Pinpoint the cell where the given text exists, returning its (X, Y) midpoint coordinate. 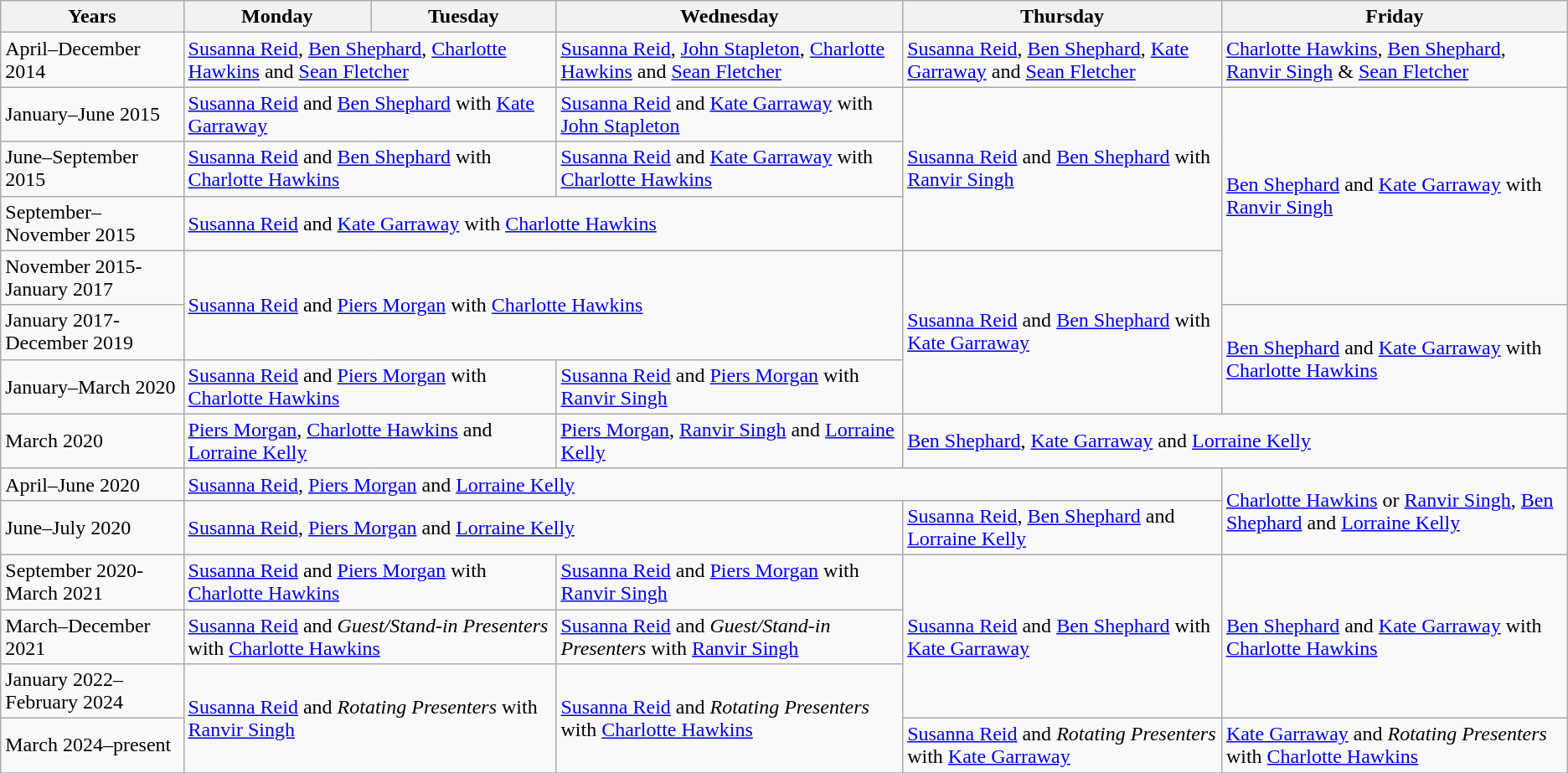
January–March 2020 (92, 387)
March 2020 (92, 441)
Susanna Reid and Guest/Stand-in Presenters with Ranvir Singh (730, 636)
Susanna Reid, Ben Shephard, Charlotte Hawkins and Sean Fletcher (370, 60)
Susanna Reid and Guest/Stand-in Presenters with Charlotte Hawkins (370, 636)
Monday (276, 17)
November 2015-January 2017 (92, 278)
Susanna Reid, John Stapleton, Charlotte Hawkins and Sean Fletcher (730, 60)
June–September 2015 (92, 169)
Wednesday (730, 17)
Susanna Reid and Ben Shephard with Ranvir Singh (1062, 169)
Susanna Reid and Kate Garraway with John Stapleton (730, 114)
March–December 2021 (92, 636)
Piers Morgan, Ranvir Singh and Lorraine Kelly (730, 441)
January–June 2015 (92, 114)
Charlotte Hawkins or Ranvir Singh, Ben Shephard and Lorraine Kelly (1394, 511)
Susanna Reid and Rotating Presenters with Kate Garraway (1062, 745)
Susanna Reid and Rotating Presenters with Ranvir Singh (370, 719)
Susanna Reid, Ben Shephard, Kate Garraway and Sean Fletcher (1062, 60)
Susanna Reid and Ben Shephard with Charlotte Hawkins (370, 169)
January 2017-December 2019 (92, 332)
Tuesday (464, 17)
January 2022–February 2024 (92, 692)
September 2020-March 2021 (92, 581)
Friday (1394, 17)
Charlotte Hawkins, Ben Shephard, Ranvir Singh & Sean Fletcher (1394, 60)
Piers Morgan, Charlotte Hawkins and Lorraine Kelly (370, 441)
Years (92, 17)
April–June 2020 (92, 484)
Kate Garraway and Rotating Presenters with Charlotte Hawkins (1394, 745)
Ben Shephard, Kate Garraway and Lorraine Kelly (1235, 441)
June–July 2020 (92, 528)
September–November 2015 (92, 223)
Susanna Reid, Ben Shephard and Lorraine Kelly (1062, 528)
Thursday (1062, 17)
Ben Shephard and Kate Garraway with Ranvir Singh (1394, 196)
April–December 2014 (92, 60)
Susanna Reid and Rotating Presenters with Charlotte Hawkins (730, 719)
March 2024–present (92, 745)
